Search for the cell housing the specified text and yield its (x, y) center coordinate. 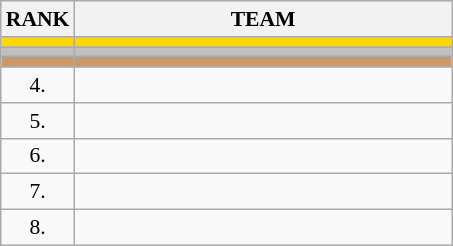
8. (38, 228)
6. (38, 156)
7. (38, 192)
4. (38, 85)
RANK (38, 19)
5. (38, 121)
TEAM (262, 19)
